Detect which cell encompasses the target text, then output its (x, y) center coordinate. 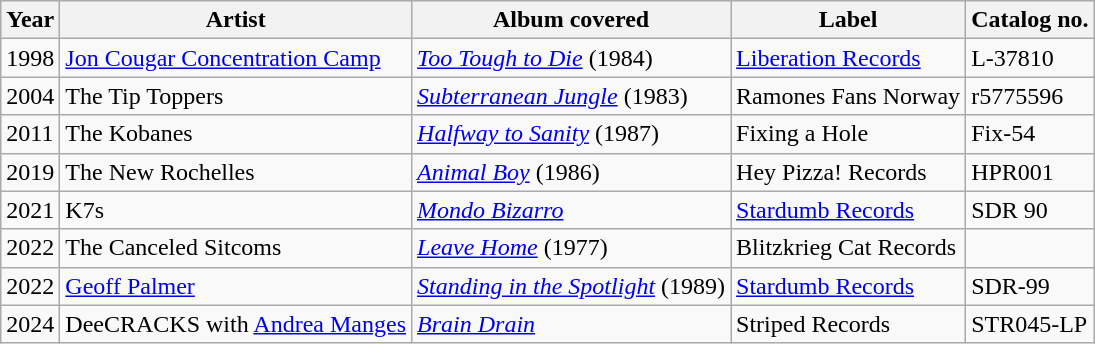
The New Rochelles (236, 172)
Geoff Palmer (236, 286)
Ramones Fans Norway (848, 96)
The Kobanes (236, 134)
Mondo Bizarro (572, 210)
Standing in the Spotlight (1989) (572, 286)
Fixing a Hole (848, 134)
K7s (236, 210)
Album covered (572, 20)
2004 (30, 96)
Year (30, 20)
Too Tough to Die (1984) (572, 58)
Label (848, 20)
STR045-LP (1030, 324)
r5775596 (1030, 96)
The Canceled Sitcoms (236, 248)
Animal Boy (1986) (572, 172)
Leave Home (1977) (572, 248)
The Tip Toppers (236, 96)
Blitzkrieg Cat Records (848, 248)
SDR 90 (1030, 210)
Jon Cougar Concentration Camp (236, 58)
1998 (30, 58)
Halfway to Sanity (1987) (572, 134)
Catalog no. (1030, 20)
Liberation Records (848, 58)
HPR001 (1030, 172)
Fix-54 (1030, 134)
2019 (30, 172)
Hey Pizza! Records (848, 172)
L-37810 (1030, 58)
Brain Drain (572, 324)
2021 (30, 210)
SDR-99 (1030, 286)
Artist (236, 20)
2011 (30, 134)
DeeCRACKS with Andrea Manges (236, 324)
Subterranean Jungle (1983) (572, 96)
2024 (30, 324)
Striped Records (848, 324)
